Extract the (x, y) coordinate from the center of the cell holding the provided text.  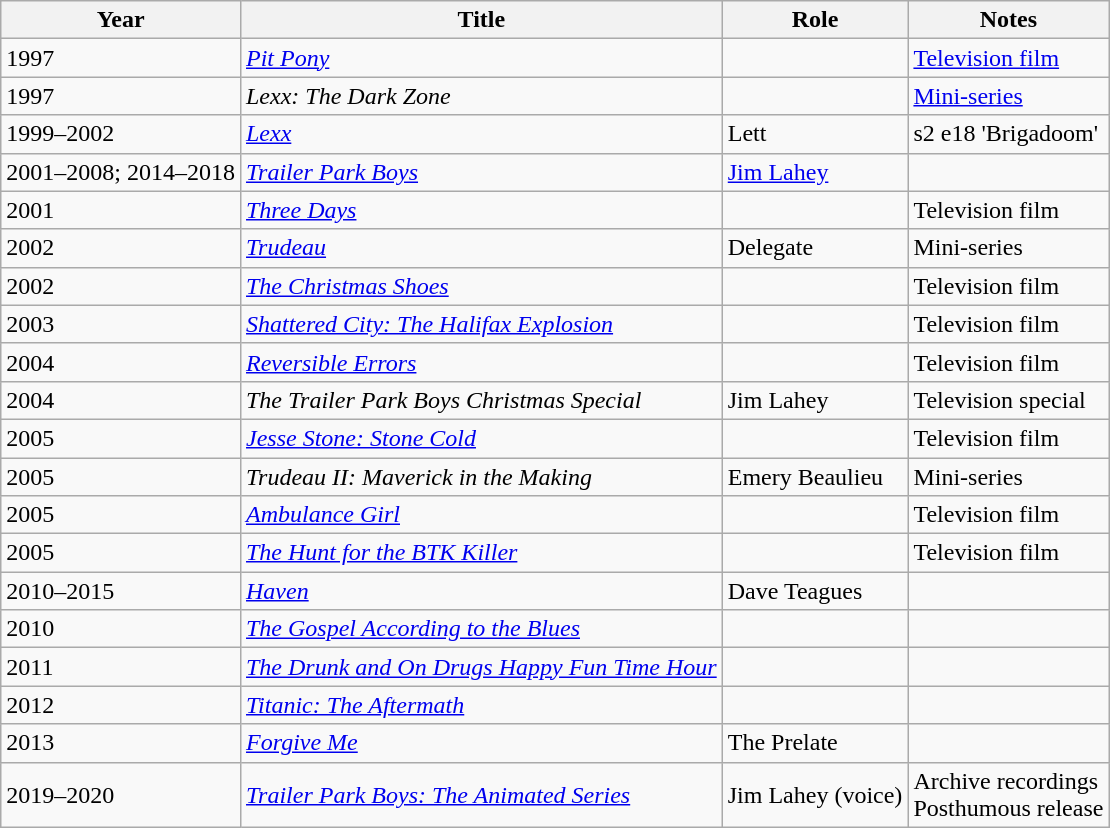
Haven (481, 591)
Notes (1008, 20)
Year (121, 20)
Trailer Park Boys (481, 172)
Emery Beaulieu (815, 477)
2010 (121, 629)
2001 (121, 210)
The Gospel According to the Blues (481, 629)
2011 (121, 667)
Jesse Stone: Stone Cold (481, 438)
2013 (121, 743)
Pit Pony (481, 58)
2003 (121, 324)
The Hunt for the BTK Killer (481, 553)
Title (481, 20)
1999–2002 (121, 134)
Jim Lahey (voice) (815, 794)
2001–2008; 2014–2018 (121, 172)
The Drunk and On Drugs Happy Fun Time Hour (481, 667)
2012 (121, 705)
Three Days (481, 210)
s2 e18 'Brigadoom' (1008, 134)
2019–2020 (121, 794)
Archive recordings Posthumous release (1008, 794)
The Trailer Park Boys Christmas Special (481, 400)
Ambulance Girl (481, 515)
Trudeau II: Maverick in the Making (481, 477)
Shattered City: The Halifax Explosion (481, 324)
Forgive Me (481, 743)
Role (815, 20)
Lexx (481, 134)
Trudeau (481, 248)
Delegate (815, 248)
The Prelate (815, 743)
Lexx: The Dark Zone (481, 96)
The Christmas Shoes (481, 286)
Lett (815, 134)
2010–2015 (121, 591)
Trailer Park Boys: The Animated Series (481, 794)
Television special (1008, 400)
Reversible Errors (481, 362)
Titanic: The Aftermath (481, 705)
Dave Teagues (815, 591)
